Identify which cell holds the provided text, then report its [X, Y] central coordinate. 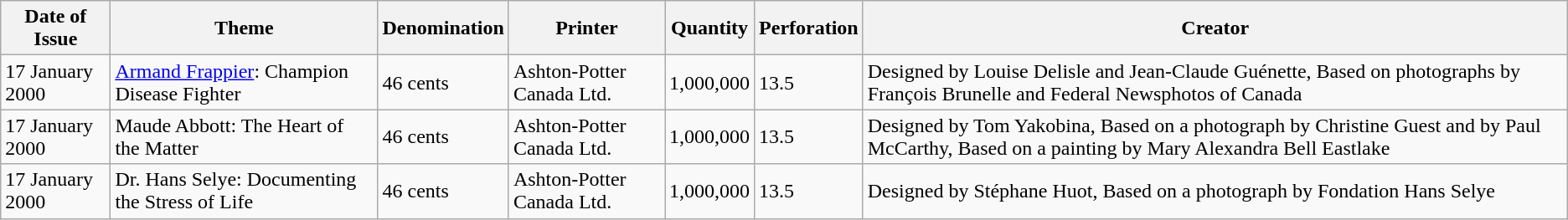
Armand Frappier: Champion Disease Fighter [245, 82]
Printer [586, 28]
Date of Issue [55, 28]
Designed by Stéphane Huot, Based on a photograph by Fondation Hans Selye [1215, 191]
Designed by Louise Delisle and Jean-Claude Guénette, Based on photographs by François Brunelle and Federal Newsphotos of Canada [1215, 82]
Designed by Tom Yakobina, Based on a photograph by Christine Guest and by Paul McCarthy, Based on a painting by Mary Alexandra Bell Eastlake [1215, 137]
Theme [245, 28]
Quantity [710, 28]
Denomination [443, 28]
Dr. Hans Selye: Documenting the Stress of Life [245, 191]
Maude Abbott: The Heart of the Matter [245, 137]
Creator [1215, 28]
Perforation [809, 28]
